Search for the cell housing the specified text and yield its (X, Y) center coordinate. 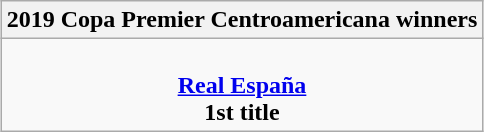
Real España1st title (242, 85)
2019 Copa Premier Centroamericana winners (242, 20)
